Search for the cell housing the specified text and yield its [X, Y] center coordinate. 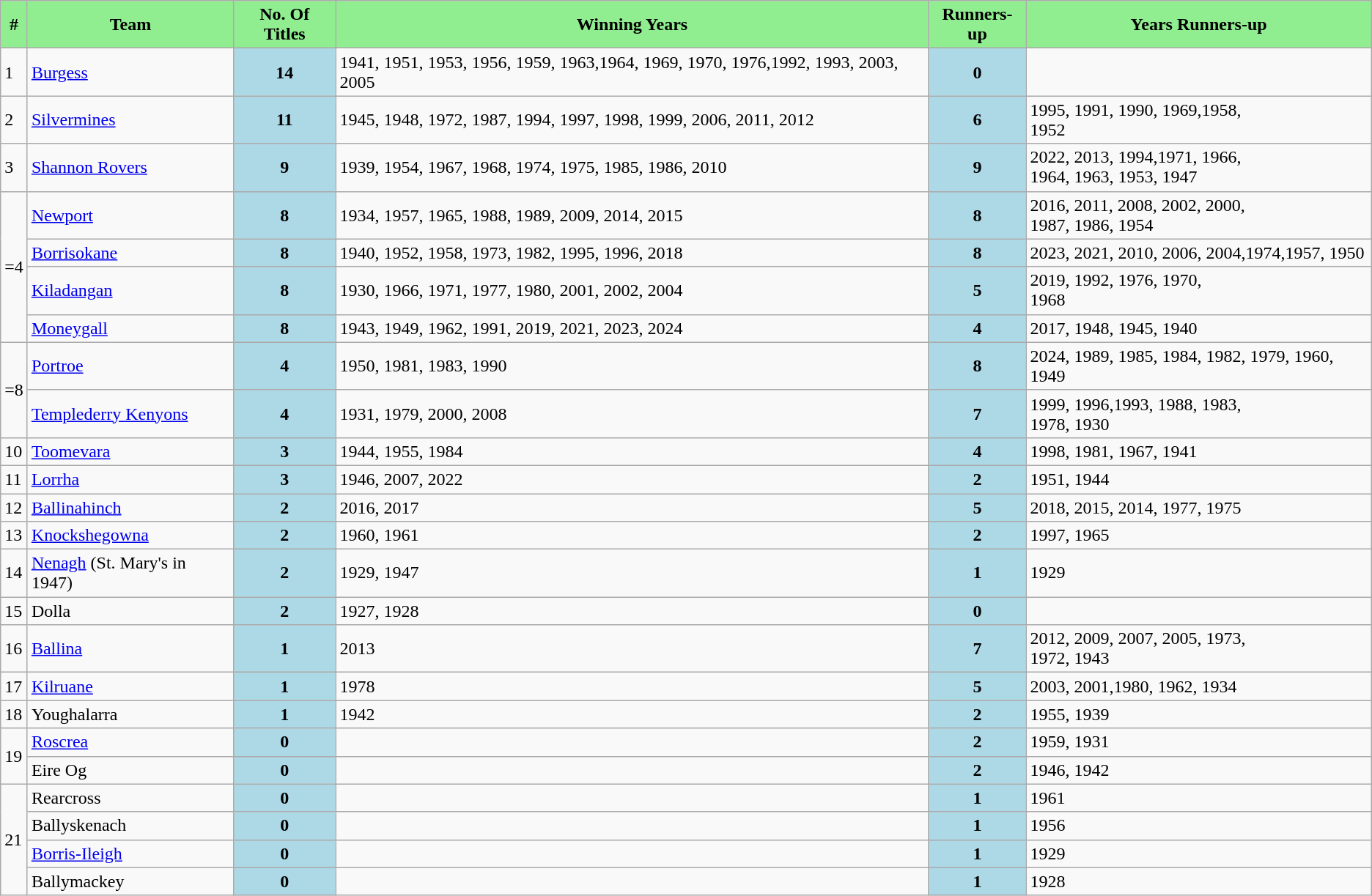
1997, 1965 [1199, 536]
No. Of Titles [284, 25]
1959, 1931 [1199, 742]
Burgess [130, 72]
2016, 2017 [632, 508]
1950, 1981, 1983, 1990 [632, 366]
Nenagh (St. Mary's in 1947) [130, 573]
6 [978, 120]
Rearcross [130, 798]
2017, 1948, 1945, 1940 [1199, 328]
Kilruane [130, 686]
Kiladangan [130, 290]
Eire Og [130, 770]
Moneygall [130, 328]
Ballina [130, 649]
1945, 1948, 1972, 1987, 1994, 1997, 1998, 1999, 2006, 2011, 2012 [632, 120]
16 [15, 649]
Roscrea [130, 742]
=8 [15, 390]
1928 [1199, 881]
1930, 1966, 1971, 1977, 1980, 2001, 2002, 2004 [632, 290]
Borris-Ileigh [130, 854]
Ballyskenach [130, 826]
2016, 2011, 2008, 2002, 2000,1987, 1986, 1954 [1199, 215]
Winning Years [632, 25]
12 [15, 508]
Runners-up [978, 25]
19 [15, 756]
2012, 2009, 2007, 2005, 1973,1972, 1943 [1199, 649]
Ballymackey [130, 881]
13 [15, 536]
1951, 1944 [1199, 479]
Youghalarra [130, 714]
# [15, 25]
1939, 1954, 1967, 1968, 1974, 1975, 1985, 1986, 2010 [632, 167]
Lorrha [130, 479]
1927, 1928 [632, 611]
1978 [632, 686]
1961 [1199, 798]
Newport [130, 215]
1960, 1961 [632, 536]
Dolla [130, 611]
Portroe [130, 366]
1995, 1991, 1990, 1969,1958,1952 [1199, 120]
2024, 1989, 1985, 1984, 1982, 1979, 1960, 1949 [1199, 366]
1946, 1942 [1199, 770]
1998, 1981, 1967, 1941 [1199, 451]
Shannon Rovers [130, 167]
17 [15, 686]
1940, 1952, 1958, 1973, 1982, 1995, 1996, 2018 [632, 253]
1999, 1996,1993, 1988, 1983,1978, 1930 [1199, 413]
Silvermines [130, 120]
Borrisokane [130, 253]
Ballinahinch [130, 508]
18 [15, 714]
1934, 1957, 1965, 1988, 1989, 2009, 2014, 2015 [632, 215]
Templederry Kenyons [130, 413]
Toomevara [130, 451]
2022, 2013, 1994,1971, 1966,1964, 1963, 1953, 1947 [1199, 167]
1955, 1939 [1199, 714]
Team [130, 25]
2023, 2021, 2010, 2006, 2004,1974,1957, 1950 [1199, 253]
1946, 2007, 2022 [632, 479]
1929, 1947 [632, 573]
=4 [15, 267]
21 [15, 840]
1943, 1949, 1962, 1991, 2019, 2021, 2023, 2024 [632, 328]
15 [15, 611]
2019, 1992, 1976, 1970,1968 [1199, 290]
Years Runners-up [1199, 25]
1941, 1951, 1953, 1956, 1959, 1963,1964, 1969, 1970, 1976,1992, 1993, 2003, 2005 [632, 72]
1931, 1979, 2000, 2008 [632, 413]
1942 [632, 714]
2003, 2001,1980, 1962, 1934 [1199, 686]
2018, 2015, 2014, 1977, 1975 [1199, 508]
Knockshegowna [130, 536]
10 [15, 451]
1956 [1199, 826]
2013 [632, 649]
1944, 1955, 1984 [632, 451]
